Search for the cell housing the specified text and yield its [X, Y] center coordinate. 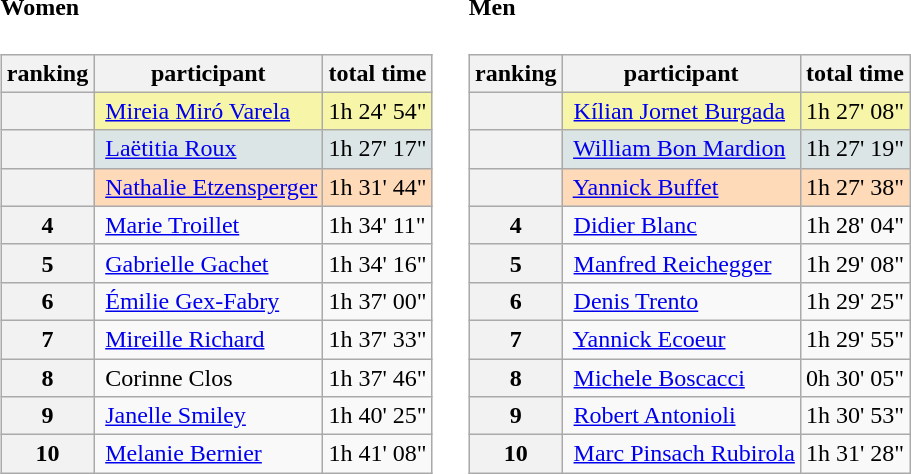
1h 27' 38" [854, 187]
Nathalie Etzensperger [208, 187]
1h 40' 25" [378, 416]
Marc Pinsach Rubirola [681, 454]
1h 37' 00" [378, 301]
Mireille Richard [208, 339]
1h 30' 53" [854, 416]
Denis Trento [681, 301]
Émilie Gex-Fabry [208, 301]
1h 27' 08" [854, 111]
Laëtitia Roux [208, 149]
1h 28' 04" [854, 225]
1h 31' 44" [378, 187]
Gabrielle Gachet [208, 263]
1h 41' 08" [378, 454]
Yannick Buffet [681, 187]
Didier Blanc [681, 225]
Robert Antonioli [681, 416]
0h 30' 05" [854, 378]
Mireia Miró Varela [208, 111]
1h 37' 33" [378, 339]
1h 29' 25" [854, 301]
1h 27' 17" [378, 149]
1h 27' 19" [854, 149]
1h 24' 54" [378, 111]
1h 37' 46" [378, 378]
Kílian Jornet Burgada [681, 111]
Corinne Clos [208, 378]
1h 29' 55" [854, 339]
Michele Boscacci [681, 378]
1h 34' 16" [378, 263]
Janelle Smiley [208, 416]
Manfred Reichegger [681, 263]
William Bon Mardion [681, 149]
Yannick Ecoeur [681, 339]
Melanie Bernier [208, 454]
1h 34' 11" [378, 225]
1h 31' 28" [854, 454]
Marie Troillet [208, 225]
1h 29' 08" [854, 263]
